Return the [x, y] coordinate for the center point of the cell that contains the specified text.  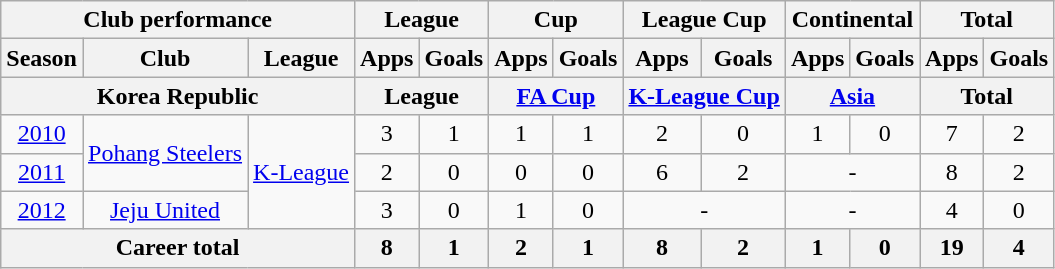
Korea Republic [178, 96]
Season [42, 58]
Asia [852, 96]
Cup [556, 20]
2010 [42, 134]
Career total [178, 248]
K-League [302, 172]
Continental [852, 20]
6 [662, 172]
Jeju United [164, 210]
19 [952, 248]
Club [164, 58]
K-League Cup [704, 96]
League Cup [704, 20]
7 [952, 134]
FA Cup [556, 96]
2012 [42, 210]
Club performance [178, 20]
2011 [42, 172]
Pohang Steelers [164, 153]
